From the cell containing the given text, extract its center point as (X, Y) coordinate. 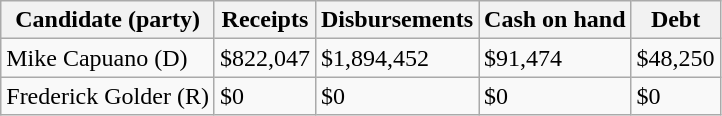
$822,047 (264, 58)
Mike Capuano (D) (108, 58)
Candidate (party) (108, 20)
$48,250 (676, 58)
Frederick Golder (R) (108, 96)
Disbursements (396, 20)
Receipts (264, 20)
Cash on hand (555, 20)
Debt (676, 20)
$1,894,452 (396, 58)
$91,474 (555, 58)
